Provide the (x, y) coordinate of the cell's center where the given text is located.  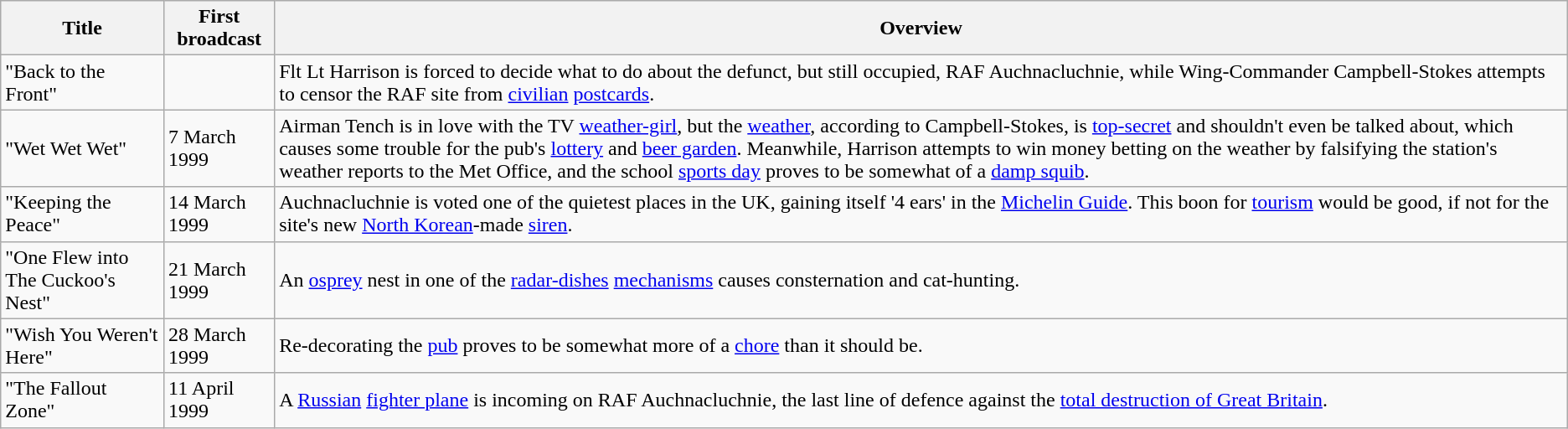
21 March 1999 (219, 280)
Overview (921, 28)
"Wet Wet Wet" (82, 148)
A Russian fighter plane is incoming on RAF Auchnacluchnie, the last line of defence against the total destruction of Great Britain. (921, 401)
"Back to the Front" (82, 82)
First broadcast (219, 28)
"Wish You Weren't Here" (82, 345)
An osprey nest in one of the radar-dishes mechanisms causes consternation and cat-hunting. (921, 280)
14 March 1999 (219, 214)
Title (82, 28)
28 March 1999 (219, 345)
"The Fallout Zone" (82, 401)
7 March 1999 (219, 148)
"One Flew into The Cuckoo's Nest" (82, 280)
Re-decorating the pub proves to be somewhat more of a chore than it should be. (921, 345)
"Keeping the Peace" (82, 214)
11 April 1999 (219, 401)
